Locate the cell with the specified text and output its (x, y) center coordinate. 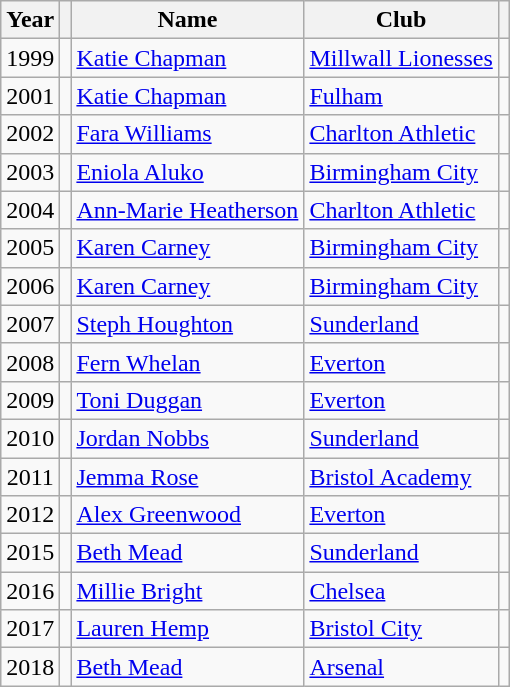
Bristol Academy (401, 477)
2001 (30, 96)
Club (401, 20)
Millie Bright (188, 591)
Jordan Nobbs (188, 438)
2005 (30, 248)
2016 (30, 591)
2012 (30, 515)
Toni Duggan (188, 400)
Eniola Aluko (188, 172)
Arsenal (401, 667)
Fara Williams (188, 134)
Year (30, 20)
Steph Houghton (188, 324)
2008 (30, 362)
2015 (30, 553)
2011 (30, 477)
2017 (30, 629)
2003 (30, 172)
Jemma Rose (188, 477)
2007 (30, 324)
2010 (30, 438)
2018 (30, 667)
Lauren Hemp (188, 629)
Ann-Marie Heatherson (188, 210)
Millwall Lionesses (401, 58)
2009 (30, 400)
2002 (30, 134)
Fulham (401, 96)
2004 (30, 210)
Name (188, 20)
1999 (30, 58)
Fern Whelan (188, 362)
Bristol City (401, 629)
Chelsea (401, 591)
Alex Greenwood (188, 515)
2006 (30, 286)
